Find where the given text appears and provide that cell's center as (X, Y) coordinate. 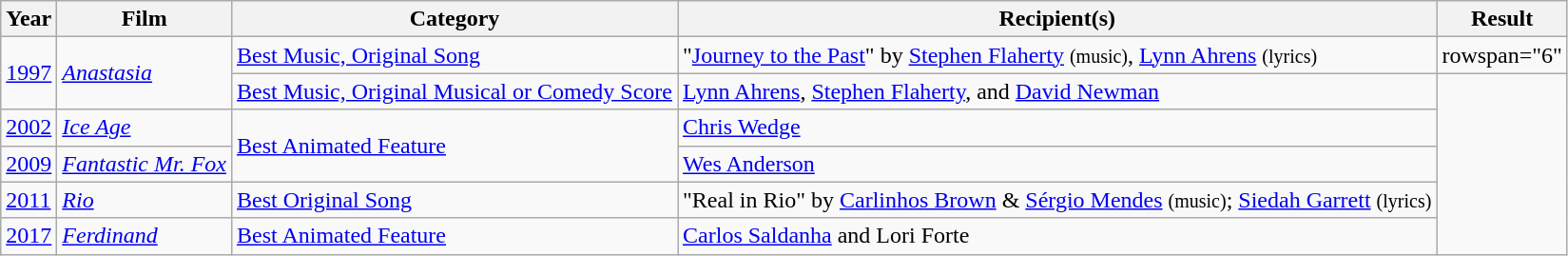
"Journey to the Past" by Stephen Flaherty (music), Lynn Ahrens (lyrics) (1057, 55)
Film (145, 19)
Rio (145, 200)
Category (455, 19)
Ferdinand (145, 236)
2011 (29, 200)
2017 (29, 236)
1997 (29, 73)
Carlos Saldanha and Lori Forte (1057, 236)
Recipient(s) (1057, 19)
2002 (29, 128)
Anastasia (145, 73)
Result (1502, 19)
Chris Wedge (1057, 128)
Best Music, Original Song (455, 55)
Year (29, 19)
Best Original Song (455, 200)
rowspan="6" (1502, 55)
Wes Anderson (1057, 164)
2009 (29, 164)
Lynn Ahrens, Stephen Flaherty, and David Newman (1057, 91)
"Real in Rio" by Carlinhos Brown & Sérgio Mendes (music); Siedah Garrett (lyrics) (1057, 200)
Best Music, Original Musical or Comedy Score (455, 91)
Ice Age (145, 128)
Fantastic Mr. Fox (145, 164)
